Return (X, Y) of the center of cell containing provided text 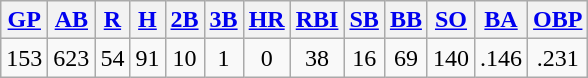
RBI (317, 20)
R (112, 20)
16 (364, 58)
SO (450, 20)
OBP (558, 20)
2B (184, 20)
140 (450, 58)
BA (502, 20)
SB (364, 20)
623 (72, 58)
AB (72, 20)
1 (224, 58)
H (148, 20)
10 (184, 58)
91 (148, 58)
.146 (502, 58)
3B (224, 20)
69 (406, 58)
153 (24, 58)
BB (406, 20)
GP (24, 20)
0 (266, 58)
38 (317, 58)
54 (112, 58)
HR (266, 20)
.231 (558, 58)
